Scan for the cell matching the given text and deliver its (x, y) coordinate at center. 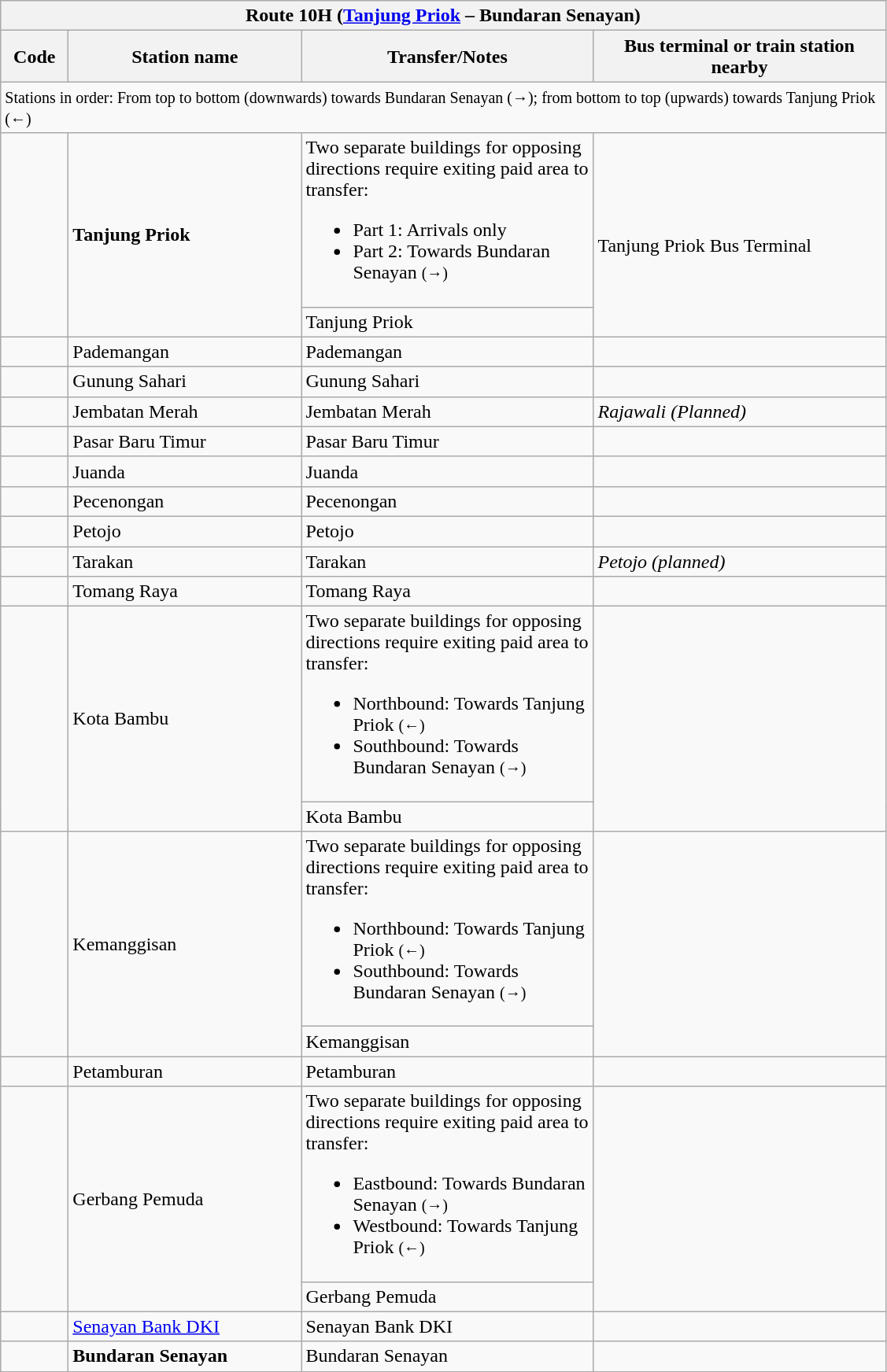
Stations in order: From top to bottom (downwards) towards Bundaran Senayan (→); from bottom to top (upwards) towards Tanjung Priok (←) (443, 107)
Route 10H (Tanjung Priok – Bundaran Senayan) (443, 16)
Rajawali (Planned) (740, 411)
Station name (185, 57)
Code (35, 57)
Petojo (planned) (740, 561)
Bus terminal or train station nearby (740, 57)
Tanjung Priok Bus Terminal (740, 234)
Transfer/Notes (447, 57)
Two separate buildings for opposing directions require exiting paid area to transfer:Part 1: Arrivals onlyPart 2: Towards Bundaran Senayan (→) (447, 220)
